Return the [x, y] coordinate for the center point of the cell that contains the specified text.  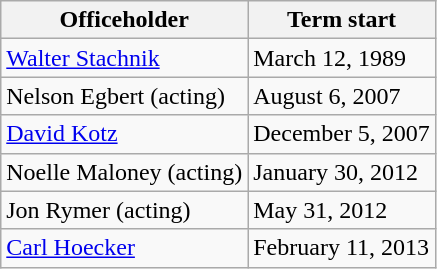
March 12, 1989 [342, 58]
Walter Stachnik [124, 58]
Officeholder [124, 20]
February 11, 2013 [342, 248]
Nelson Egbert (acting) [124, 96]
Jon Rymer (acting) [124, 210]
Term start [342, 20]
David Kotz [124, 134]
Carl Hoecker [124, 248]
Noelle Maloney (acting) [124, 172]
May 31, 2012 [342, 210]
August 6, 2007 [342, 96]
January 30, 2012 [342, 172]
December 5, 2007 [342, 134]
